Pinpoint the cell where the given text exists, returning its [X, Y] midpoint coordinate. 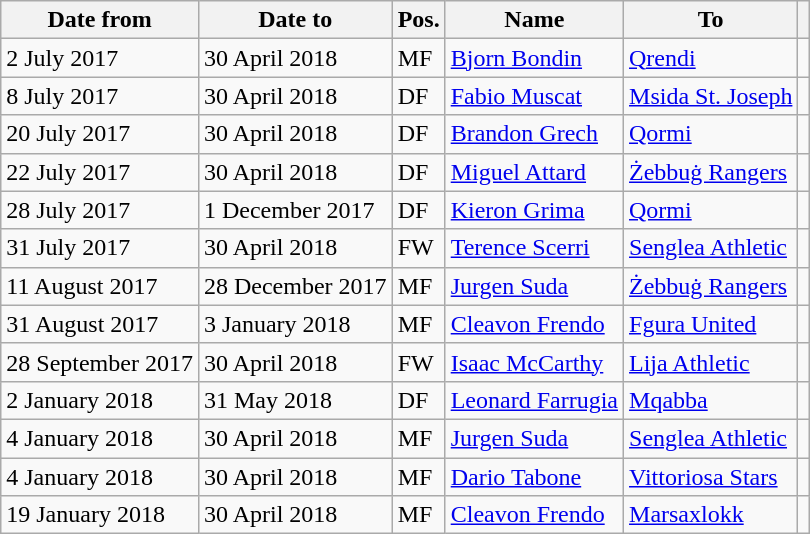
Isaac McCarthy [534, 362]
Fabio Muscat [534, 96]
Leonard Farrugia [534, 400]
Kieron Grima [534, 210]
19 January 2018 [100, 515]
Fgura United [711, 324]
31 July 2017 [100, 248]
Lija Athletic [711, 362]
Bjorn Bondin [534, 58]
Date from [100, 20]
Mqabba [711, 400]
Name [534, 20]
Terence Scerri [534, 248]
To [711, 20]
28 December 2017 [295, 286]
Pos. [418, 20]
Marsaxlokk [711, 515]
8 July 2017 [100, 96]
3 January 2018 [295, 324]
Brandon Grech [534, 134]
31 August 2017 [100, 324]
11 August 2017 [100, 286]
Qrendi [711, 58]
28 July 2017 [100, 210]
20 July 2017 [100, 134]
Vittoriosa Stars [711, 477]
Miguel Attard [534, 172]
2 January 2018 [100, 400]
2 July 2017 [100, 58]
Date to [295, 20]
1 December 2017 [295, 210]
22 July 2017 [100, 172]
28 September 2017 [100, 362]
Dario Tabone [534, 477]
Msida St. Joseph [711, 96]
31 May 2018 [295, 400]
